From the cell containing the given text, extract its center point as (X, Y) coordinate. 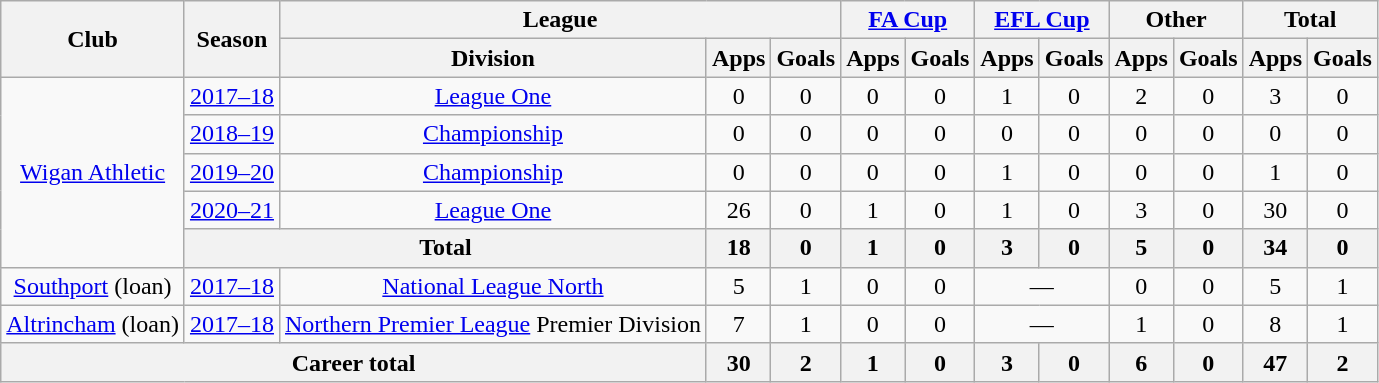
Season (232, 39)
Northern Premier League Premier Division (492, 324)
6 (1141, 362)
Club (93, 39)
18 (738, 248)
2018–19 (232, 134)
EFL Cup (1042, 20)
FA Cup (908, 20)
47 (1275, 362)
Altrincham (loan) (93, 324)
Wigan Athletic (93, 172)
7 (738, 324)
Career total (354, 362)
Southport (loan) (93, 286)
Other (1176, 20)
8 (1275, 324)
26 (738, 210)
2019–20 (232, 172)
Division (492, 58)
League (560, 20)
34 (1275, 248)
2020–21 (232, 210)
National League North (492, 286)
